Identify which cell holds the provided text, then report its [x, y] central coordinate. 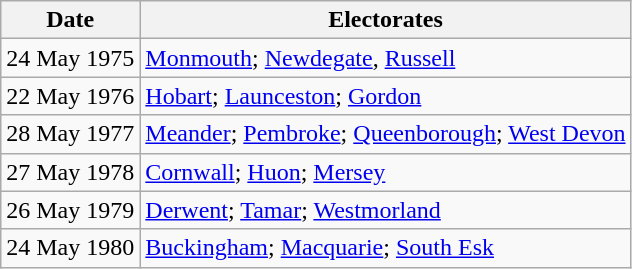
28 May 1977 [70, 134]
24 May 1980 [70, 248]
Date [70, 20]
Hobart; Launceston; Gordon [386, 96]
Buckingham; Macquarie; South Esk [386, 248]
Monmouth; Newdegate, Russell [386, 58]
Cornwall; Huon; Mersey [386, 172]
27 May 1978 [70, 172]
22 May 1976 [70, 96]
Derwent; Tamar; Westmorland [386, 210]
26 May 1979 [70, 210]
24 May 1975 [70, 58]
Meander; Pembroke; Queenborough; West Devon [386, 134]
Electorates [386, 20]
